Search for the cell housing the specified text and yield its (x, y) center coordinate. 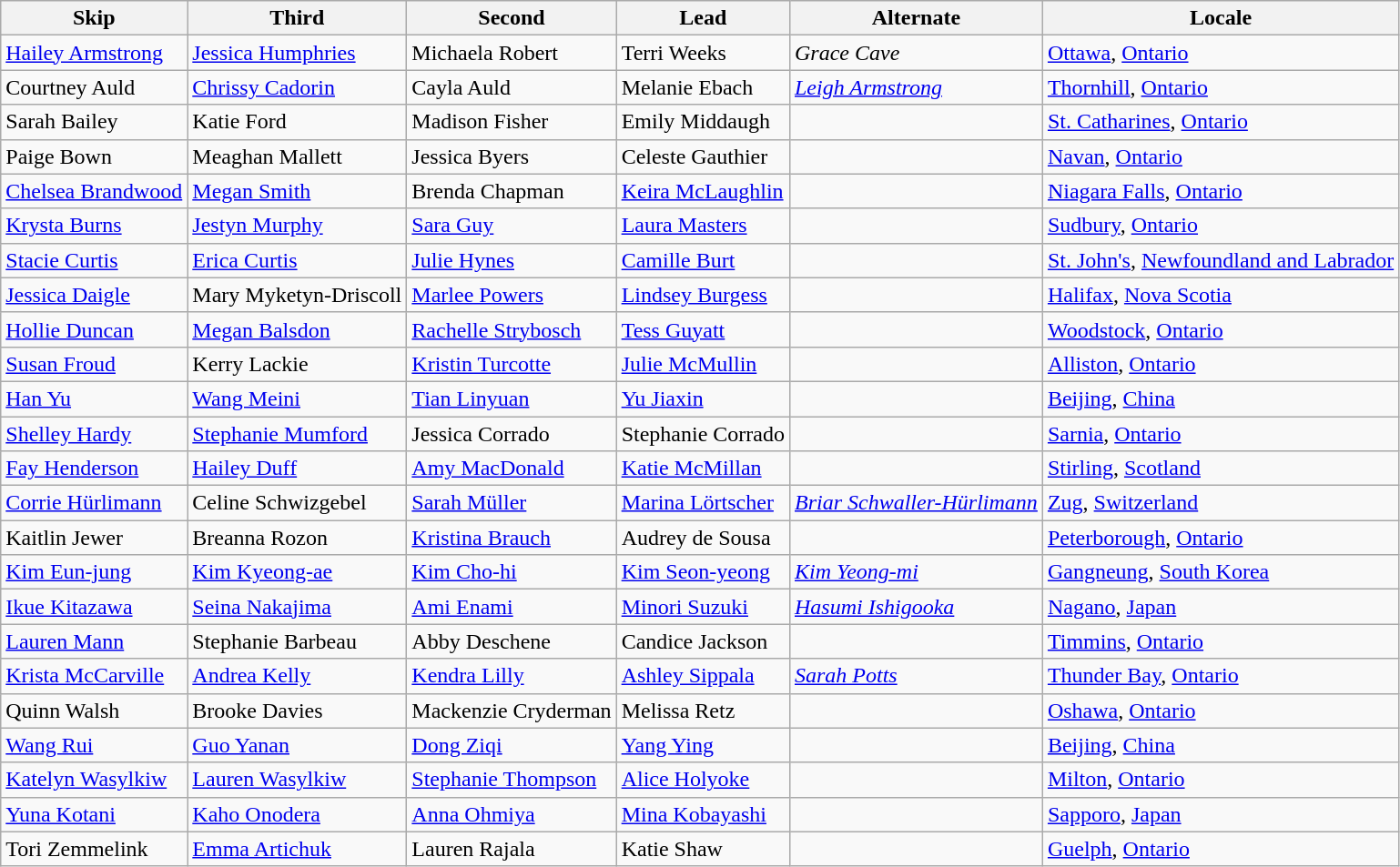
Lead (703, 18)
Emma Artichuk (297, 849)
Rachelle Strybosch (512, 329)
Sara Guy (512, 226)
Gangneung, South Korea (1220, 572)
Alternate (916, 18)
Mackenzie Cryderman (512, 711)
Alliston, Ontario (1220, 364)
Emily Middaugh (703, 122)
Amy MacDonald (512, 469)
Kim Yeong-mi (916, 572)
Megan Balsdon (297, 329)
Katie Ford (297, 122)
Nagano, Japan (1220, 607)
Ashley Sippala (703, 676)
Corrie Hürlimann (95, 503)
Sapporo, Japan (1220, 814)
Meaghan Mallett (297, 156)
Thornhill, Ontario (1220, 87)
Courtney Auld (95, 87)
Alice Holyoke (703, 780)
Sarah Bailey (95, 122)
Lauren Wasylkiw (297, 780)
Ami Enami (512, 607)
Thunder Bay, Ontario (1220, 676)
Kerry Lackie (297, 364)
Kaitlin Jewer (95, 538)
Halifax, Nova Scotia (1220, 295)
Julie McMullin (703, 364)
Candice Jackson (703, 641)
Briar Schwaller-Hürlimann (916, 503)
Hasumi Ishigooka (916, 607)
Han Yu (95, 398)
Jessica Humphries (297, 53)
Krysta Burns (95, 226)
Jestyn Murphy (297, 226)
Fay Henderson (95, 469)
Hailey Duff (297, 469)
Zug, Switzerland (1220, 503)
Anna Ohmiya (512, 814)
Peterborough, Ontario (1220, 538)
Brooke Davies (297, 711)
Kim Eun-jung (95, 572)
Ikue Kitazawa (95, 607)
Third (297, 18)
Kristin Turcotte (512, 364)
St. John's, Newfoundland and Labrador (1220, 260)
Megan Smith (297, 191)
Paige Bown (95, 156)
Tess Guyatt (703, 329)
Katelyn Wasylkiw (95, 780)
Niagara Falls, Ontario (1220, 191)
Lindsey Burgess (703, 295)
Yuna Kotani (95, 814)
Stephanie Mumford (297, 434)
Jessica Byers (512, 156)
Erica Curtis (297, 260)
Seina Nakajima (297, 607)
Stacie Curtis (95, 260)
Marlee Powers (512, 295)
Susan Froud (95, 364)
Audrey de Sousa (703, 538)
Michaela Robert (512, 53)
Melanie Ebach (703, 87)
Chelsea Brandwood (95, 191)
Celine Schwizgebel (297, 503)
Skip (95, 18)
Krista McCarville (95, 676)
Yu Jiaxin (703, 398)
Shelley Hardy (95, 434)
Oshawa, Ontario (1220, 711)
Yang Ying (703, 745)
St. Catharines, Ontario (1220, 122)
Leigh Armstrong (916, 87)
Navan, Ontario (1220, 156)
Katie McMillan (703, 469)
Stephanie Barbeau (297, 641)
Milton, Ontario (1220, 780)
Kendra Lilly (512, 676)
Woodstock, Ontario (1220, 329)
Kim Cho-hi (512, 572)
Tian Linyuan (512, 398)
Sudbury, Ontario (1220, 226)
Melissa Retz (703, 711)
Hollie Duncan (95, 329)
Chrissy Cadorin (297, 87)
Stephanie Thompson (512, 780)
Hailey Armstrong (95, 53)
Second (512, 18)
Kim Kyeong-ae (297, 572)
Stephanie Corrado (703, 434)
Mina Kobayashi (703, 814)
Kaho Onodera (297, 814)
Guelph, Ontario (1220, 849)
Kim Seon-yeong (703, 572)
Grace Cave (916, 53)
Locale (1220, 18)
Wang Rui (95, 745)
Mary Myketyn-Driscoll (297, 295)
Keira McLaughlin (703, 191)
Cayla Auld (512, 87)
Sarah Potts (916, 676)
Marina Lörtscher (703, 503)
Breanna Rozon (297, 538)
Wang Meini (297, 398)
Dong Ziqi (512, 745)
Lauren Rajala (512, 849)
Guo Yanan (297, 745)
Kristina Brauch (512, 538)
Abby Deschene (512, 641)
Katie Shaw (703, 849)
Madison Fisher (512, 122)
Celeste Gauthier (703, 156)
Stirling, Scotland (1220, 469)
Julie Hynes (512, 260)
Sarnia, Ontario (1220, 434)
Brenda Chapman (512, 191)
Ottawa, Ontario (1220, 53)
Laura Masters (703, 226)
Minori Suzuki (703, 607)
Sarah Müller (512, 503)
Andrea Kelly (297, 676)
Camille Burt (703, 260)
Tori Zemmelink (95, 849)
Jessica Daigle (95, 295)
Quinn Walsh (95, 711)
Jessica Corrado (512, 434)
Terri Weeks (703, 53)
Timmins, Ontario (1220, 641)
Lauren Mann (95, 641)
